Identify which cell holds the provided text, then report its [X, Y] central coordinate. 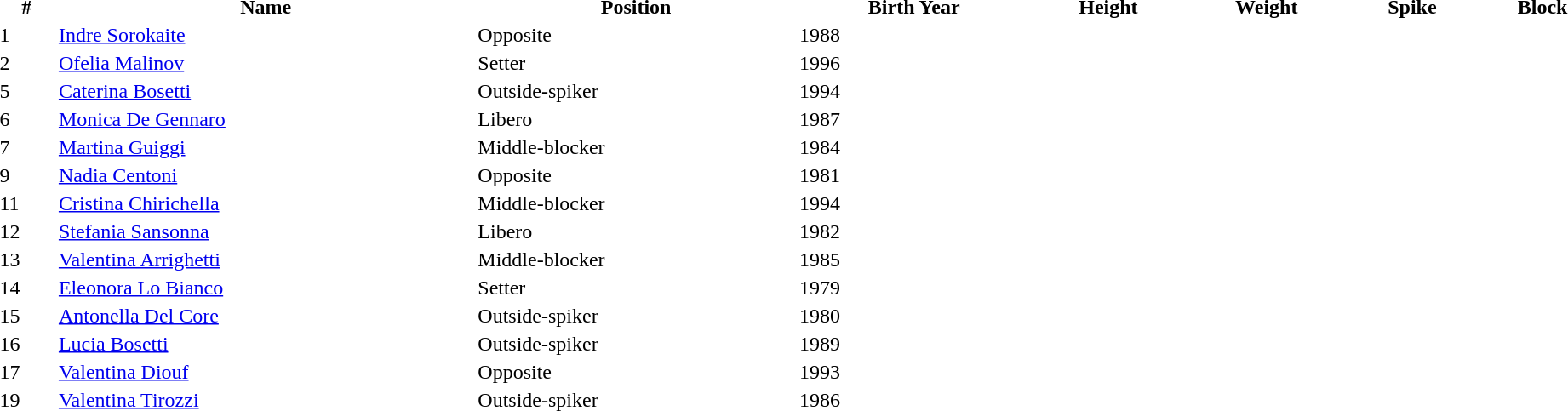
Caterina Bosetti [266, 91]
1996 [913, 63]
Martina Guiggi [266, 147]
Valentina Arrighetti [266, 260]
Monica De Gennaro [266, 119]
Cristina Chirichella [266, 203]
1981 [913, 175]
Indre Sorokaite [266, 35]
1993 [913, 372]
Stefania Sansonna [266, 231]
1987 [913, 119]
Antonella Del Core [266, 316]
1979 [913, 288]
Nadia Centoni [266, 175]
1984 [913, 147]
1988 [913, 35]
Ofelia Malinov [266, 63]
Eleonora Lo Bianco [266, 288]
1980 [913, 316]
Valentina Diouf [266, 372]
Lucia Bosetti [266, 344]
1982 [913, 231]
1989 [913, 344]
1985 [913, 260]
